Provide the [X, Y] coordinate of the cell's center where the given text is located.  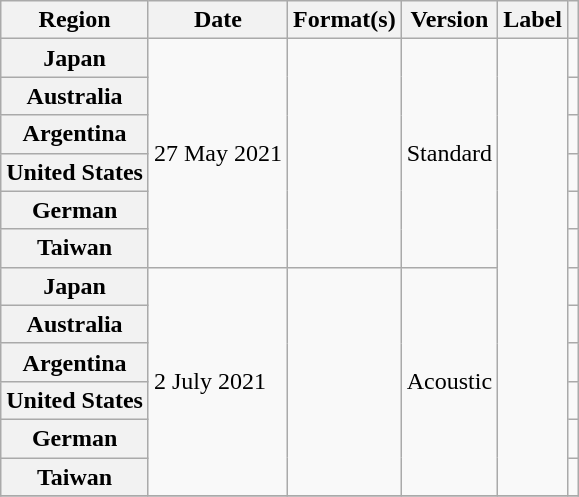
27 May 2021 [218, 153]
Date [218, 20]
Label [533, 20]
2 July 2021 [218, 381]
Region [75, 20]
Standard [449, 153]
Acoustic [449, 381]
Version [449, 20]
Format(s) [345, 20]
